For the text-containing cell, return its midpoint in (x, y) coordinate format. 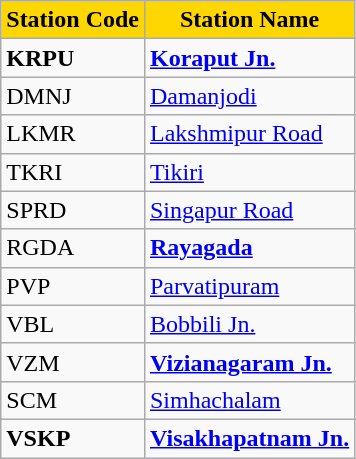
Parvatipuram (249, 286)
Vizianagaram Jn. (249, 362)
KRPU (73, 58)
TKRI (73, 172)
VSKP (73, 438)
SCM (73, 400)
Visakhapatnam Jn. (249, 438)
Singapur Road (249, 210)
Station Name (249, 20)
VBL (73, 324)
LKMR (73, 134)
Koraput Jn. (249, 58)
Rayagada (249, 248)
Bobbili Jn. (249, 324)
DMNJ (73, 96)
PVP (73, 286)
Tikiri (249, 172)
Lakshmipur Road (249, 134)
SPRD (73, 210)
Damanjodi (249, 96)
Simhachalam (249, 400)
VZM (73, 362)
Station Code (73, 20)
RGDA (73, 248)
